From the cell containing the given text, extract its center point as (X, Y) coordinate. 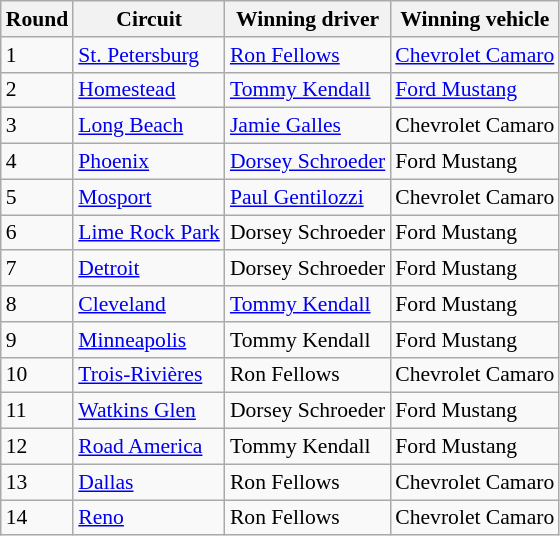
Reno (149, 518)
St. Petersburg (149, 55)
Cleveland (149, 304)
Round (38, 19)
Jamie Galles (308, 126)
5 (38, 197)
13 (38, 482)
Long Beach (149, 126)
14 (38, 518)
1 (38, 55)
3 (38, 126)
Lime Rock Park (149, 233)
4 (38, 162)
Dallas (149, 482)
Circuit (149, 19)
9 (38, 340)
7 (38, 269)
Winning vehicle (474, 19)
8 (38, 304)
Minneapolis (149, 340)
Watkins Glen (149, 411)
Road America (149, 447)
Mosport (149, 197)
11 (38, 411)
Phoenix (149, 162)
2 (38, 90)
6 (38, 233)
Paul Gentilozzi (308, 197)
Trois-Rivières (149, 375)
Winning driver (308, 19)
Homestead (149, 90)
10 (38, 375)
Detroit (149, 269)
12 (38, 447)
